Pinpoint the cell where the given text exists, returning its (X, Y) midpoint coordinate. 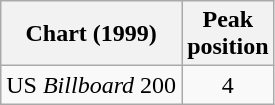
Peakposition (228, 34)
4 (228, 85)
US Billboard 200 (92, 85)
Chart (1999) (92, 34)
